Search for the cell housing the specified text and yield its (x, y) center coordinate. 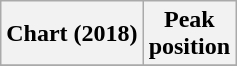
Chart (2018) (72, 34)
Peakposition (189, 34)
